From the cell containing the given text, extract its center point as [X, Y] coordinate. 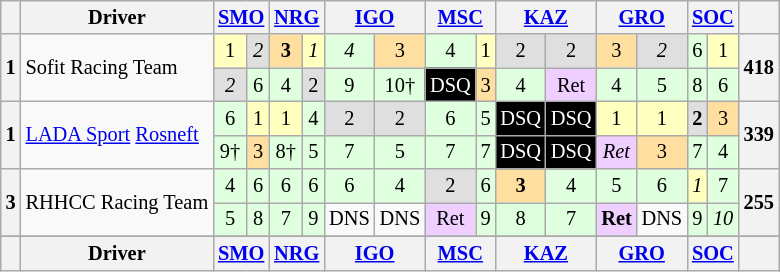
LADA Sport Rosneft [117, 134]
339 [759, 134]
8† [286, 152]
10† [400, 85]
9† [230, 152]
10 [724, 219]
255 [759, 202]
418 [759, 68]
Sofit Racing Team [117, 68]
RHHCC Racing Team [117, 202]
